Extract the (x, y) coordinate from the center of the cell holding the provided text.  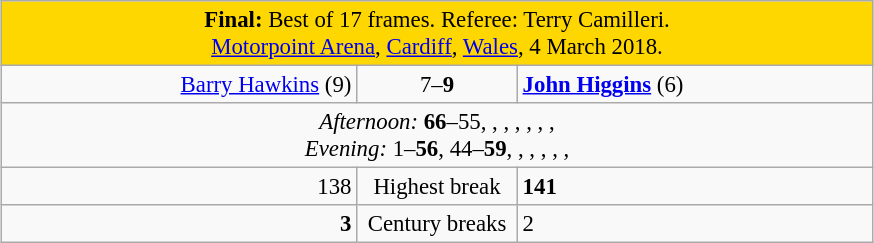
Barry Hawkins (9) (179, 85)
Final: Best of 17 frames. Referee: Terry Camilleri. Motorpoint Arena, Cardiff, Wales, 4 March 2018. (437, 34)
Highest break (438, 187)
141 (695, 187)
John Higgins (6) (695, 85)
3 (179, 224)
Afternoon: 66–55, , , , , , , Evening: 1–56, 44–59, , , , , , (437, 136)
Century breaks (438, 224)
7–9 (438, 85)
2 (695, 224)
138 (179, 187)
